Locate the cell with the specified text and output its (X, Y) center coordinate. 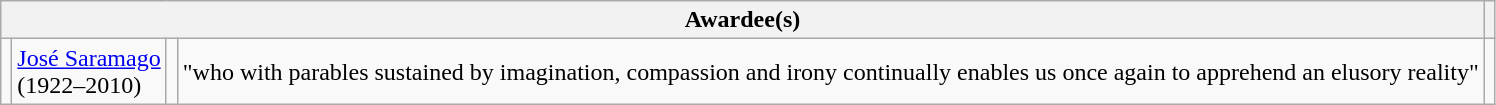
"who with parables sustained by imagination, compassion and irony continually enables us once again to apprehend an elusory reality" (830, 72)
José Saramago(1922–2010) (89, 72)
Awardee(s) (742, 20)
